Search for the cell housing the specified text and yield its [X, Y] center coordinate. 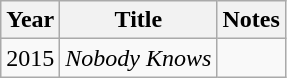
Notes [251, 20]
2015 [30, 58]
Title [138, 20]
Year [30, 20]
Nobody Knows [138, 58]
